Scan for the cell matching the given text and deliver its [X, Y] coordinate at center. 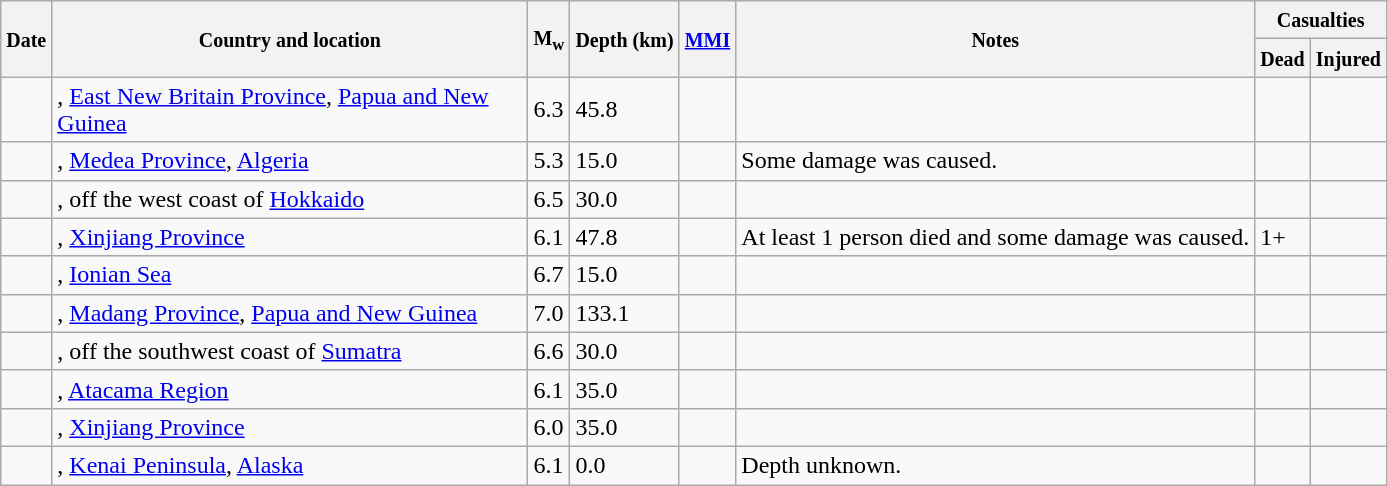
Depth (km) [624, 39]
1+ [1283, 237]
Notes [996, 39]
Dead [1283, 58]
Mw [549, 39]
6.6 [549, 351]
6.3 [549, 110]
6.5 [549, 199]
Casualties [1321, 20]
6.7 [549, 275]
, off the west coast of Hokkaido [290, 199]
Depth unknown. [996, 465]
6.0 [549, 427]
Country and location [290, 39]
, Kenai Peninsula, Alaska [290, 465]
, Ionian Sea [290, 275]
, Madang Province, Papua and New Guinea [290, 313]
, off the southwest coast of Sumatra [290, 351]
0.0 [624, 465]
, East New Britain Province, Papua and New Guinea [290, 110]
Date [26, 39]
At least 1 person died and some damage was caused. [996, 237]
, Medea Province, Algeria [290, 161]
MMI [708, 39]
133.1 [624, 313]
47.8 [624, 237]
5.3 [549, 161]
Some damage was caused. [996, 161]
, Atacama Region [290, 389]
Injured [1348, 58]
7.0 [549, 313]
45.8 [624, 110]
